Output the [x, y] coordinate of the center of the cell containing the given text.  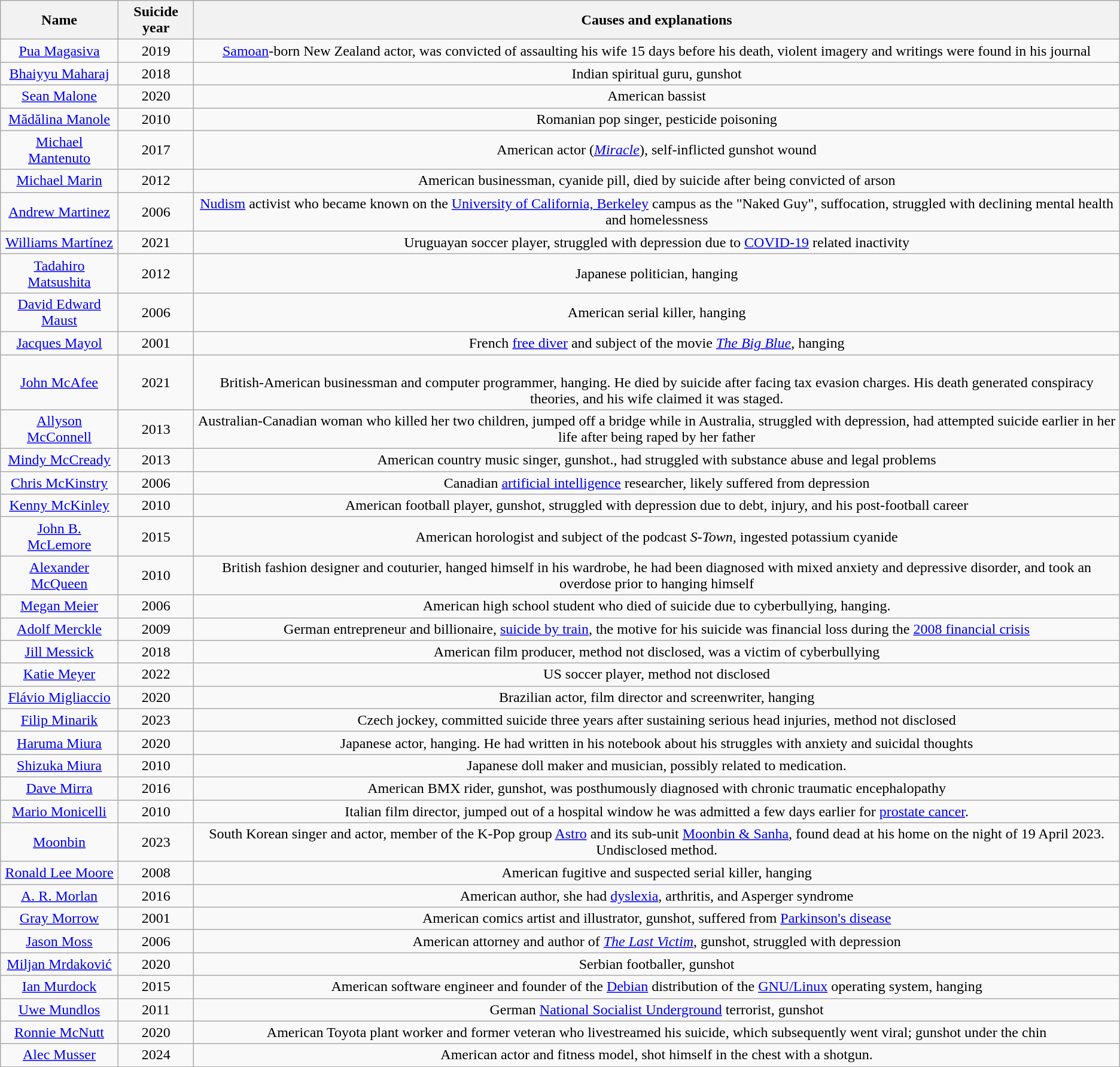
Williams Martínez [60, 242]
American fugitive and suspected serial killer, hanging [657, 873]
Italian film director, jumped out of a hospital window he was admitted a few days earlier for prostate cancer. [657, 811]
American bassist [657, 96]
Miljan Mrdaković [60, 964]
Name [60, 20]
Adolf Merckle [60, 629]
Dave Mirra [60, 788]
Moonbin [60, 843]
2008 [156, 873]
John McAfee [60, 382]
American country music singer, gunshot., had struggled with substance abuse and legal problems [657, 460]
French free diver and subject of the movie The Big Blue, hanging [657, 343]
Katie Meyer [60, 674]
Michael Marin [60, 181]
Jill Messick [60, 652]
Jason Moss [60, 941]
American football player, gunshot, struggled with depression due to debt, injury, and his post-football career [657, 506]
American businessman, cyanide pill, died by suicide after being convicted of arson [657, 181]
Megan Meier [60, 606]
Ian Murdock [60, 987]
German entrepreneur and billionaire, suicide by train, the motive for his suicide was financial loss during the 2008 financial crisis [657, 629]
Japanese actor, hanging. He had written in his notebook about his struggles with anxiety and suicidal thoughts [657, 743]
Gray Morrow [60, 919]
Alexander McQueen [60, 576]
Michael Mantenuto [60, 150]
Shizuka Miura [60, 765]
Tadahiro Matsushita [60, 273]
Bhaiyyu Maharaj [60, 74]
American horologist and subject of the podcast S-Town, ingested potassium cyanide [657, 536]
Jacques Mayol [60, 343]
American BMX rider, gunshot, was posthumously diagnosed with chronic traumatic encephalopathy [657, 788]
Mario Monicelli [60, 811]
2022 [156, 674]
Andrew Martinez [60, 212]
David Edward Maust [60, 312]
A. R. Morlan [60, 896]
Uwe Mundlos [60, 1010]
American actor (Miracle), self-inflicted gunshot wound [657, 150]
Ronnie McNutt [60, 1032]
Allyson McConnell [60, 430]
American serial killer, hanging [657, 312]
Czech jockey, committed suicide three years after sustaining serious head injuries, method not disclosed [657, 720]
2017 [156, 150]
Ronald Lee Moore [60, 873]
Filip Minarik [60, 720]
Mindy McCready [60, 460]
American Toyota plant worker and former veteran who livestreamed his suicide, which subsequently went viral; gunshot under the chin [657, 1032]
Kenny McKinley [60, 506]
American software engineer and founder of the Debian distribution of the GNU/Linux operating system, hanging [657, 987]
American actor and fitness model, shot himself in the chest with a shotgun. [657, 1055]
Samoan-born New Zealand actor, was convicted of assaulting his wife 15 days before his death, violent imagery and writings were found in his journal [657, 51]
Flávio Migliaccio [60, 697]
2011 [156, 1010]
Causes and explanations [657, 20]
2024 [156, 1055]
Romanian pop singer, pesticide poisoning [657, 119]
Sean Malone [60, 96]
Japanese politician, hanging [657, 273]
American high school student who died of suicide due to cyberbullying, hanging. [657, 606]
Uruguayan soccer player, struggled with depression due to COVID-19 related inactivity [657, 242]
US soccer player, method not disclosed [657, 674]
Haruma Miura [60, 743]
American attorney and author of The Last Victim, gunshot, struggled with depression [657, 941]
Suicide year [156, 20]
2009 [156, 629]
Chris McKinstry [60, 483]
American film producer, method not disclosed, was a victim of cyberbullying [657, 652]
American author, she had dyslexia, arthritis, and Asperger syndrome [657, 896]
2019 [156, 51]
Japanese doll maker and musician, possibly related to medication. [657, 765]
German National Socialist Underground terrorist, gunshot [657, 1010]
Serbian footballer, gunshot [657, 964]
John B. McLemore [60, 536]
American comics artist and illustrator, gunshot, suffered from Parkinson's disease [657, 919]
Brazilian actor, film director and screenwriter, hanging [657, 697]
Mădălina Manole [60, 119]
Indian spiritual guru, gunshot [657, 74]
Canadian artificial intelligence researcher, likely suffered from depression [657, 483]
Alec Musser [60, 1055]
Pua Magasiva [60, 51]
